From the cell containing the given text, extract its center point as (X, Y) coordinate. 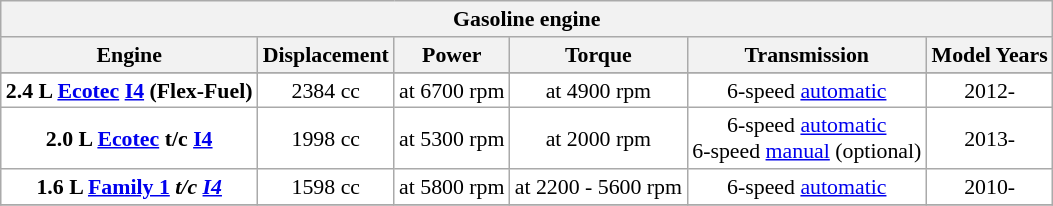
2013- (989, 138)
at 4900 rpm (598, 90)
at 6700 rpm (452, 90)
Gasoline engine (527, 18)
at 5800 rpm (452, 187)
at 5300 rpm (452, 138)
Engine (130, 54)
at 2200 - 5600 rpm (598, 187)
2384 cc (326, 90)
Displacement (326, 54)
6-speed automatic 6-speed manual (optional) (806, 138)
2010- (989, 187)
Model Years (989, 54)
Power (452, 54)
1998 cc (326, 138)
at 2000 rpm (598, 138)
2.0 L Ecotec t/c I4 (130, 138)
2.4 L Ecotec I4 (Flex-Fuel) (130, 90)
2012- (989, 90)
1.6 L Family 1 t/c I4 (130, 187)
1598 cc (326, 187)
Transmission (806, 54)
Torque (598, 54)
